Return (X, Y) of the center of cell containing provided text 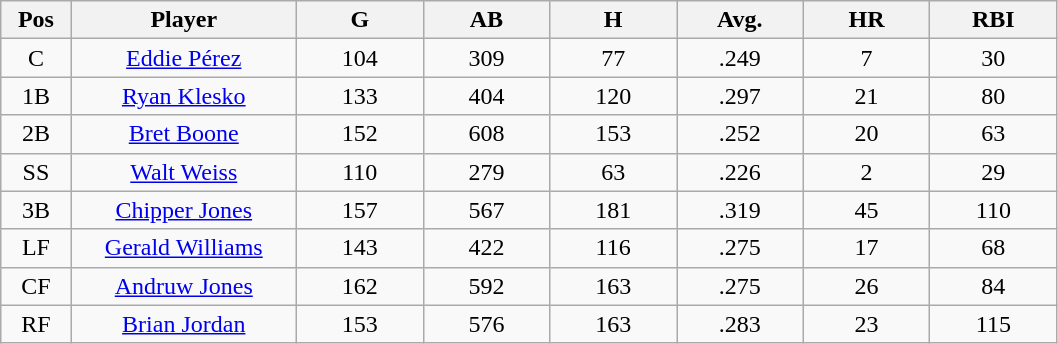
H (614, 20)
120 (614, 96)
Bret Boone (184, 134)
116 (614, 248)
567 (486, 210)
29 (994, 172)
162 (360, 286)
.226 (740, 172)
CF (36, 286)
Eddie Pérez (184, 58)
404 (486, 96)
.252 (740, 134)
181 (614, 210)
RF (36, 324)
30 (994, 58)
80 (994, 96)
26 (866, 286)
Chipper Jones (184, 210)
SS (36, 172)
279 (486, 172)
45 (866, 210)
143 (360, 248)
HR (866, 20)
.297 (740, 96)
20 (866, 134)
Gerald Williams (184, 248)
1B (36, 96)
157 (360, 210)
77 (614, 58)
C (36, 58)
115 (994, 324)
23 (866, 324)
7 (866, 58)
.249 (740, 58)
G (360, 20)
422 (486, 248)
RBI (994, 20)
68 (994, 248)
133 (360, 96)
Andruw Jones (184, 286)
84 (994, 286)
Brian Jordan (184, 324)
.283 (740, 324)
576 (486, 324)
Avg. (740, 20)
3B (36, 210)
Pos (36, 20)
Player (184, 20)
Walt Weiss (184, 172)
2 (866, 172)
104 (360, 58)
2B (36, 134)
309 (486, 58)
608 (486, 134)
.319 (740, 210)
AB (486, 20)
592 (486, 286)
21 (866, 96)
Ryan Klesko (184, 96)
LF (36, 248)
17 (866, 248)
152 (360, 134)
